Extract the [x, y] coordinate from the center of the cell holding the provided text.  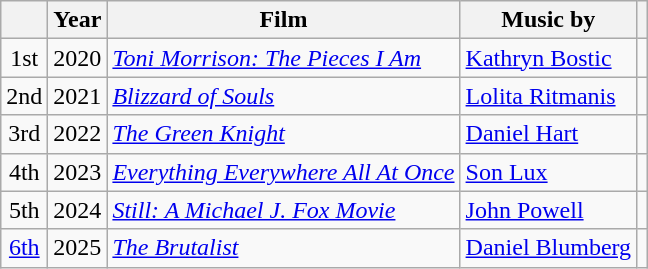
Lolita Ritmanis [548, 96]
Son Lux [548, 172]
5th [24, 210]
6th [24, 248]
2nd [24, 96]
1st [24, 58]
The Brutalist [284, 248]
Daniel Hart [548, 134]
2022 [78, 134]
Film [284, 20]
2025 [78, 248]
Blizzard of Souls [284, 96]
Everything Everywhere All At Once [284, 172]
2023 [78, 172]
2024 [78, 210]
4th [24, 172]
Music by [548, 20]
John Powell [548, 210]
Daniel Blumberg [548, 248]
2020 [78, 58]
The Green Knight [284, 134]
Toni Morrison: The Pieces I Am [284, 58]
3rd [24, 134]
2021 [78, 96]
Still: A Michael J. Fox Movie [284, 210]
Year [78, 20]
Kathryn Bostic [548, 58]
